Output the (X, Y) coordinate of the center of the cell containing the given text.  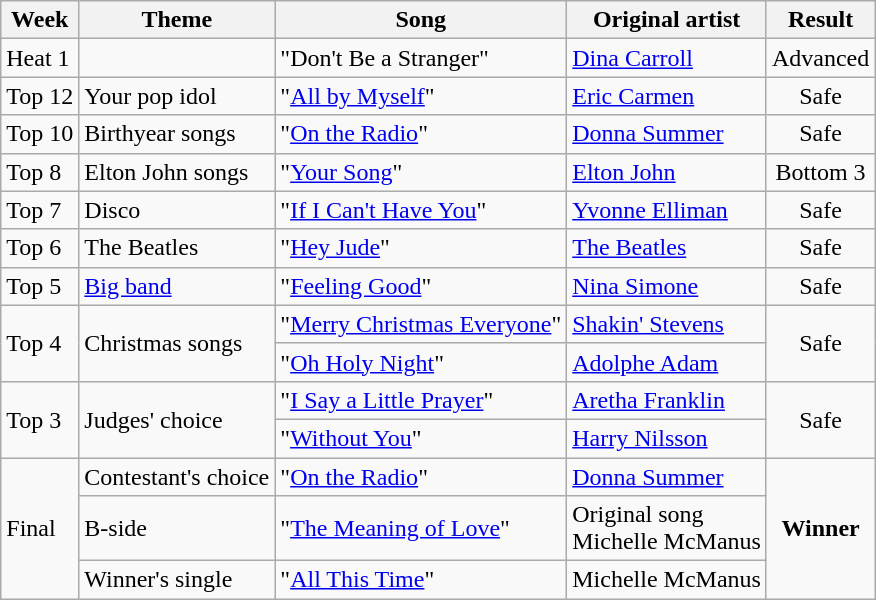
"Oh Holy Night" (421, 362)
Birthyear songs (177, 134)
Bottom 3 (820, 172)
"If I Can't Have You" (421, 210)
"Your Song" (421, 172)
Winner's single (177, 580)
Heat 1 (40, 58)
Dina Carroll (667, 58)
Top 10 (40, 134)
"Without You" (421, 438)
Top 8 (40, 172)
Winner (820, 528)
Nina Simone (667, 286)
Shakin' Stevens (667, 324)
Song (421, 20)
Final (40, 528)
Aretha Franklin (667, 400)
"The Meaning of Love" (421, 528)
"Hey Jude" (421, 248)
Elton John (667, 172)
Eric Carmen (667, 96)
Result (820, 20)
Top 6 (40, 248)
Elton John songs (177, 172)
Advanced (820, 58)
Disco (177, 210)
Theme (177, 20)
Your pop idol (177, 96)
"Don't Be a Stranger" (421, 58)
Original song Michelle McManus (667, 528)
"Feeling Good" (421, 286)
Big band (177, 286)
Original artist (667, 20)
Top 12 (40, 96)
"I Say a Little Prayer" (421, 400)
Judges' choice (177, 419)
Top 5 (40, 286)
Adolphe Adam (667, 362)
Top 7 (40, 210)
"Merry Christmas Everyone" (421, 324)
Contestant's choice (177, 477)
Top 3 (40, 419)
Top 4 (40, 343)
Yvonne Elliman (667, 210)
"All This Time" (421, 580)
Week (40, 20)
Christmas songs (177, 343)
B-side (177, 528)
Michelle McManus (667, 580)
Harry Nilsson (667, 438)
"All by Myself" (421, 96)
